Determine the (x, y) coordinate at the center of the cell enclosing the given text.  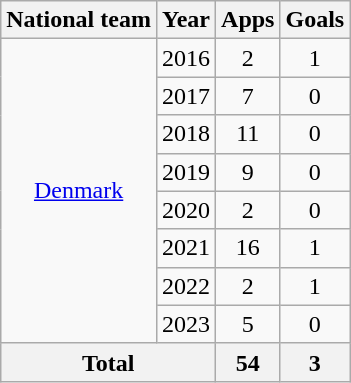
16 (248, 248)
2020 (186, 210)
2023 (186, 324)
2018 (186, 134)
2019 (186, 172)
Goals (315, 20)
Year (186, 20)
National team (79, 20)
2016 (186, 58)
7 (248, 96)
Denmark (79, 191)
9 (248, 172)
Apps (248, 20)
2022 (186, 286)
3 (315, 362)
5 (248, 324)
2021 (186, 248)
54 (248, 362)
11 (248, 134)
2017 (186, 96)
Total (108, 362)
